Output the (X, Y) coordinate of the center of the cell containing the given text.  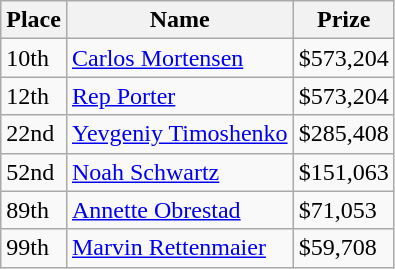
Annette Obrestad (180, 210)
89th (34, 210)
Rep Porter (180, 96)
10th (34, 58)
Noah Schwartz (180, 172)
Name (180, 20)
$285,408 (344, 134)
12th (34, 96)
Yevgeniy Timoshenko (180, 134)
$71,053 (344, 210)
$59,708 (344, 248)
52nd (34, 172)
99th (34, 248)
Prize (344, 20)
$151,063 (344, 172)
Marvin Rettenmaier (180, 248)
Carlos Mortensen (180, 58)
Place (34, 20)
22nd (34, 134)
